Provide the (x, y) coordinate of the cell's center where the given text is located.  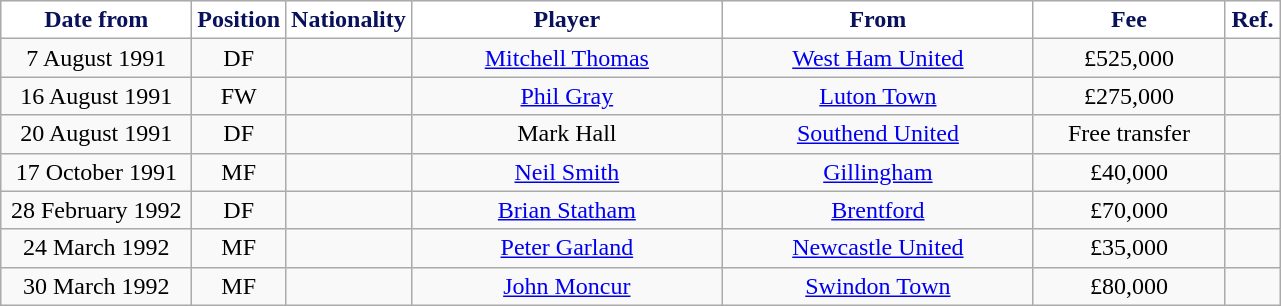
£275,000 (1128, 96)
Brentford (878, 210)
Swindon Town (878, 286)
Date from (96, 20)
£70,000 (1128, 210)
From (878, 20)
FW (239, 96)
John Moncur (566, 286)
30 March 1992 (96, 286)
Mark Hall (566, 134)
Fee (1128, 20)
£35,000 (1128, 248)
16 August 1991 (96, 96)
Newcastle United (878, 248)
7 August 1991 (96, 58)
24 March 1992 (96, 248)
Free transfer (1128, 134)
Southend United (878, 134)
Brian Statham (566, 210)
28 February 1992 (96, 210)
Mitchell Thomas (566, 58)
Gillingham (878, 172)
£40,000 (1128, 172)
Ref. (1252, 20)
Luton Town (878, 96)
Phil Gray (566, 96)
Position (239, 20)
Player (566, 20)
Peter Garland (566, 248)
£80,000 (1128, 286)
West Ham United (878, 58)
20 August 1991 (96, 134)
Nationality (349, 20)
17 October 1991 (96, 172)
£525,000 (1128, 58)
Neil Smith (566, 172)
